Find where the given text appears and provide that cell's center as (X, Y) coordinate. 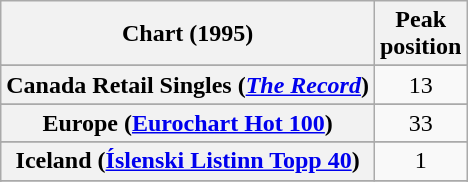
Chart (1995) (188, 34)
Canada Retail Singles (The Record) (188, 85)
33 (420, 123)
Iceland (Íslenski Listinn Topp 40) (188, 161)
1 (420, 161)
Peakposition (420, 34)
Europe (Eurochart Hot 100) (188, 123)
13 (420, 85)
